From the cell containing the given text, extract its center point as (x, y) coordinate. 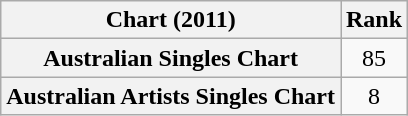
85 (374, 58)
Australian Artists Singles Chart (171, 96)
8 (374, 96)
Australian Singles Chart (171, 58)
Rank (374, 20)
Chart (2011) (171, 20)
